Extract the [X, Y] coordinate from the center of the cell holding the provided text.  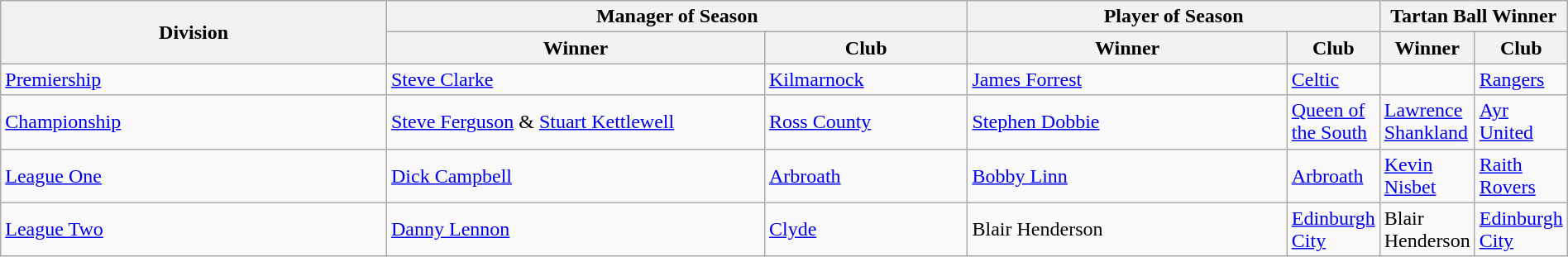
Steve Ferguson & Stuart Kettlewell [576, 122]
Ross County [866, 122]
Ayr United [1521, 122]
Danny Lennon [576, 230]
Stephen Dobbie [1127, 122]
League One [194, 175]
Steve Clarke [576, 79]
Premiership [194, 79]
Tartan Ball Winner [1474, 17]
Championship [194, 122]
Rangers [1521, 79]
Kilmarnock [866, 79]
Manager of Season [676, 17]
League Two [194, 230]
Clyde [866, 230]
Dick Campbell [576, 175]
Division [194, 32]
Raith Rovers [1521, 175]
Player of Season [1174, 17]
Queen of the South [1333, 122]
Celtic [1333, 79]
James Forrest [1127, 79]
Kevin Nisbet [1427, 175]
Lawrence Shankland [1427, 122]
Bobby Linn [1127, 175]
